Search for the cell housing the specified text and yield its (X, Y) center coordinate. 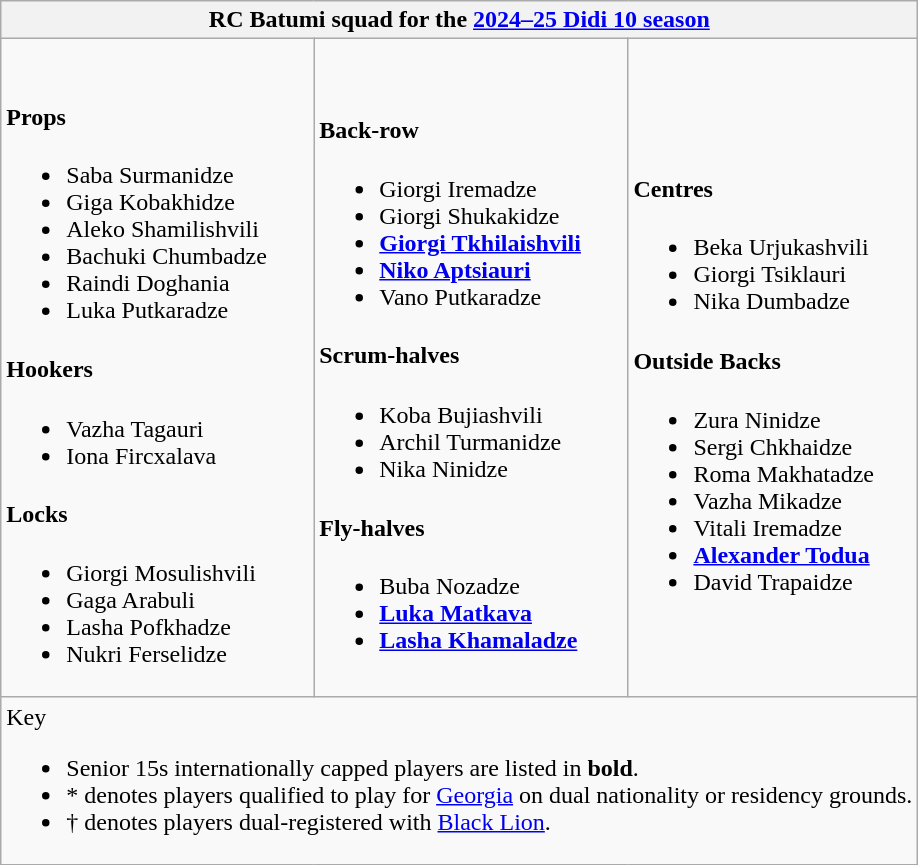
RC Batumi squad for the 2024–25 Didi 10 season (460, 20)
